Output the (X, Y) coordinate of the center of the cell containing the given text.  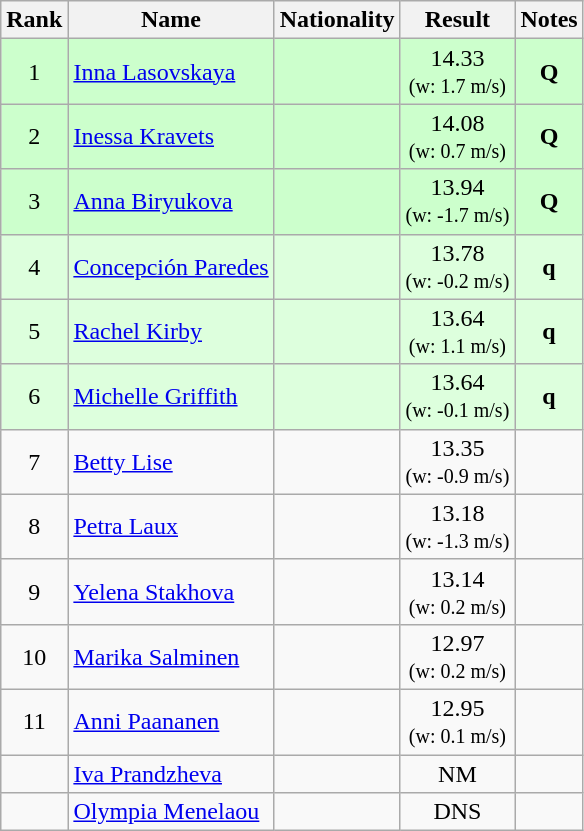
9 (34, 592)
13.64(w: -0.1 m/s) (458, 396)
Yelena Stakhova (171, 592)
12.95(w: 0.1 m/s) (458, 722)
5 (34, 332)
13.35(w: -0.9 m/s) (458, 462)
13.78(w: -0.2 m/s) (458, 266)
Result (458, 20)
3 (34, 202)
Michelle Griffith (171, 396)
Petra Laux (171, 526)
2 (34, 136)
Anna Biryukova (171, 202)
Betty Lise (171, 462)
Inna Lasovskaya (171, 72)
8 (34, 526)
14.33(w: 1.7 m/s) (458, 72)
NM (458, 773)
DNS (458, 812)
Concepción Paredes (171, 266)
Rachel Kirby (171, 332)
Nationality (337, 20)
Anni Paananen (171, 722)
Iva Prandzheva (171, 773)
13.64(w: 1.1 m/s) (458, 332)
13.18(w: -1.3 m/s) (458, 526)
Name (171, 20)
12.97(w: 0.2 m/s) (458, 656)
1 (34, 72)
4 (34, 266)
11 (34, 722)
10 (34, 656)
13.94(w: -1.7 m/s) (458, 202)
14.08(w: 0.7 m/s) (458, 136)
13.14(w: 0.2 m/s) (458, 592)
Inessa Kravets (171, 136)
6 (34, 396)
Olympia Menelaou (171, 812)
7 (34, 462)
Notes (549, 20)
Marika Salminen (171, 656)
Rank (34, 20)
